Determine the [X, Y] coordinate at the center of the cell enclosing the given text.  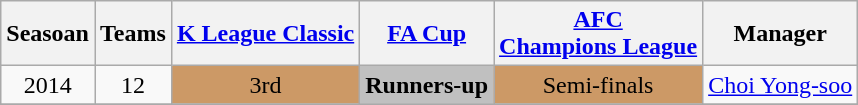
Manager [780, 34]
Semi-finals [598, 85]
12 [132, 85]
Teams [132, 34]
K League Classic [265, 34]
3rd [265, 85]
AFCChampions League [598, 34]
Choi Yong-soo [780, 85]
2014 [48, 85]
Runners-up [427, 85]
Seasoan [48, 34]
FA Cup [427, 34]
